Capture the cell that displays the provided text and extract its (x, y) central coordinate. 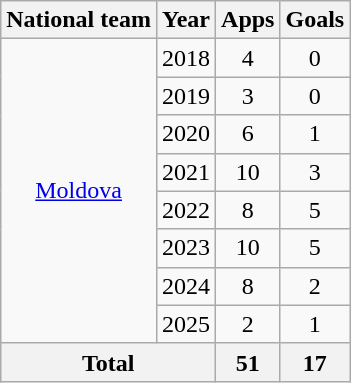
Apps (248, 20)
Moldova (79, 191)
Total (108, 362)
2018 (186, 58)
2025 (186, 324)
2019 (186, 96)
17 (315, 362)
2023 (186, 248)
Year (186, 20)
2021 (186, 172)
4 (248, 58)
National team (79, 20)
Goals (315, 20)
2022 (186, 210)
2020 (186, 134)
6 (248, 134)
2024 (186, 286)
51 (248, 362)
